Determine the [X, Y] coordinate at the center of the cell enclosing the given text.  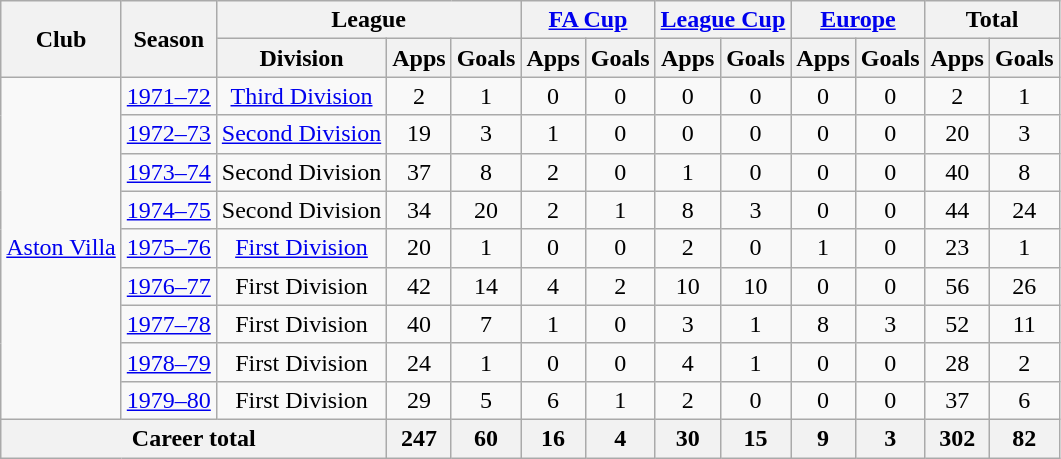
Career total [194, 438]
11 [1024, 324]
Europe [858, 20]
16 [553, 438]
League [368, 20]
23 [957, 248]
Total [992, 20]
1979–80 [168, 400]
1974–75 [168, 210]
Aston Villa [62, 248]
14 [486, 286]
1973–74 [168, 172]
42 [419, 286]
Division [301, 58]
1978–79 [168, 362]
82 [1024, 438]
1975–76 [168, 248]
15 [756, 438]
9 [823, 438]
19 [419, 134]
1971–72 [168, 96]
League Cup [723, 20]
60 [486, 438]
Third Division [301, 96]
1976–77 [168, 286]
56 [957, 286]
26 [1024, 286]
52 [957, 324]
247 [419, 438]
44 [957, 210]
5 [486, 400]
29 [419, 400]
FA Cup [588, 20]
1977–78 [168, 324]
28 [957, 362]
30 [688, 438]
302 [957, 438]
Season [168, 39]
34 [419, 210]
1972–73 [168, 134]
Club [62, 39]
7 [486, 324]
